Return [x, y] of the center of cell containing provided text 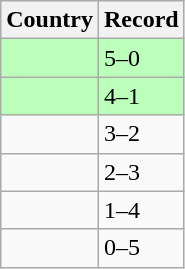
4–1 [141, 96]
Country [50, 20]
2–3 [141, 172]
1–4 [141, 210]
0–5 [141, 248]
3–2 [141, 134]
5–0 [141, 58]
Record [141, 20]
